Output the (X, Y) coordinate of the center of the cell containing the given text.  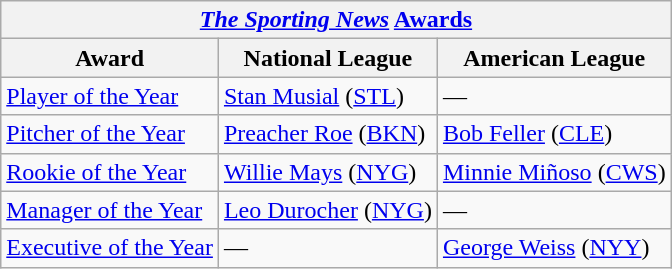
Rookie of the Year (110, 172)
Executive of the Year (110, 248)
Pitcher of the Year (110, 134)
Preacher Roe (BKN) (328, 134)
Bob Feller (CLE) (554, 134)
Manager of the Year (110, 210)
Willie Mays (NYG) (328, 172)
National League (328, 58)
George Weiss (NYY) (554, 248)
Player of the Year (110, 96)
American League (554, 58)
The Sporting News Awards (336, 20)
Award (110, 58)
Stan Musial (STL) (328, 96)
Leo Durocher (NYG) (328, 210)
Minnie Miñoso (CWS) (554, 172)
